For the text-containing cell, return its midpoint in (X, Y) coordinate format. 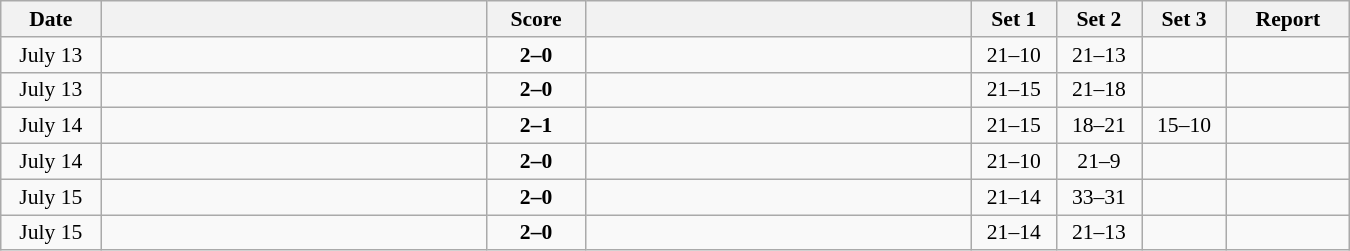
Set 2 (1098, 19)
33–31 (1098, 197)
Set 1 (1014, 19)
Score (536, 19)
Date (51, 19)
Set 3 (1184, 19)
18–21 (1098, 126)
21–9 (1098, 162)
15–10 (1184, 126)
2–1 (536, 126)
Report (1288, 19)
21–18 (1098, 90)
